Pinpoint the cell where the given text exists, returning its [x, y] midpoint coordinate. 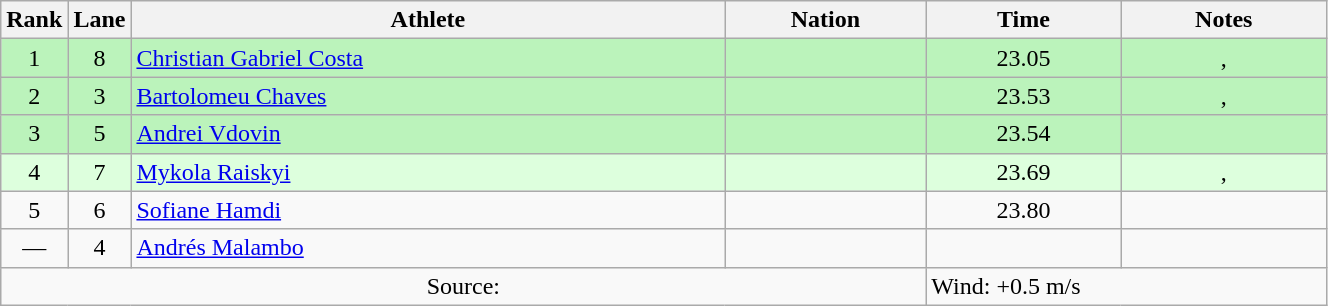
Nation [826, 20]
Source: [464, 286]
1 [34, 58]
23.53 [1024, 96]
23.05 [1024, 58]
8 [100, 58]
— [34, 248]
Wind: +0.5 m/s [1126, 286]
7 [100, 172]
Rank [34, 20]
Andrés Malambo [428, 248]
Time [1024, 20]
Andrei Vdovin [428, 134]
Christian Gabriel Costa [428, 58]
23.69 [1024, 172]
Lane [100, 20]
6 [100, 210]
Notes [1224, 20]
Bartolomeu Chaves [428, 96]
Mykola Raiskyi [428, 172]
23.54 [1024, 134]
2 [34, 96]
Sofiane Hamdi [428, 210]
Athlete [428, 20]
23.80 [1024, 210]
